Provide the [x, y] coordinate of the cell's center where the given text is located.  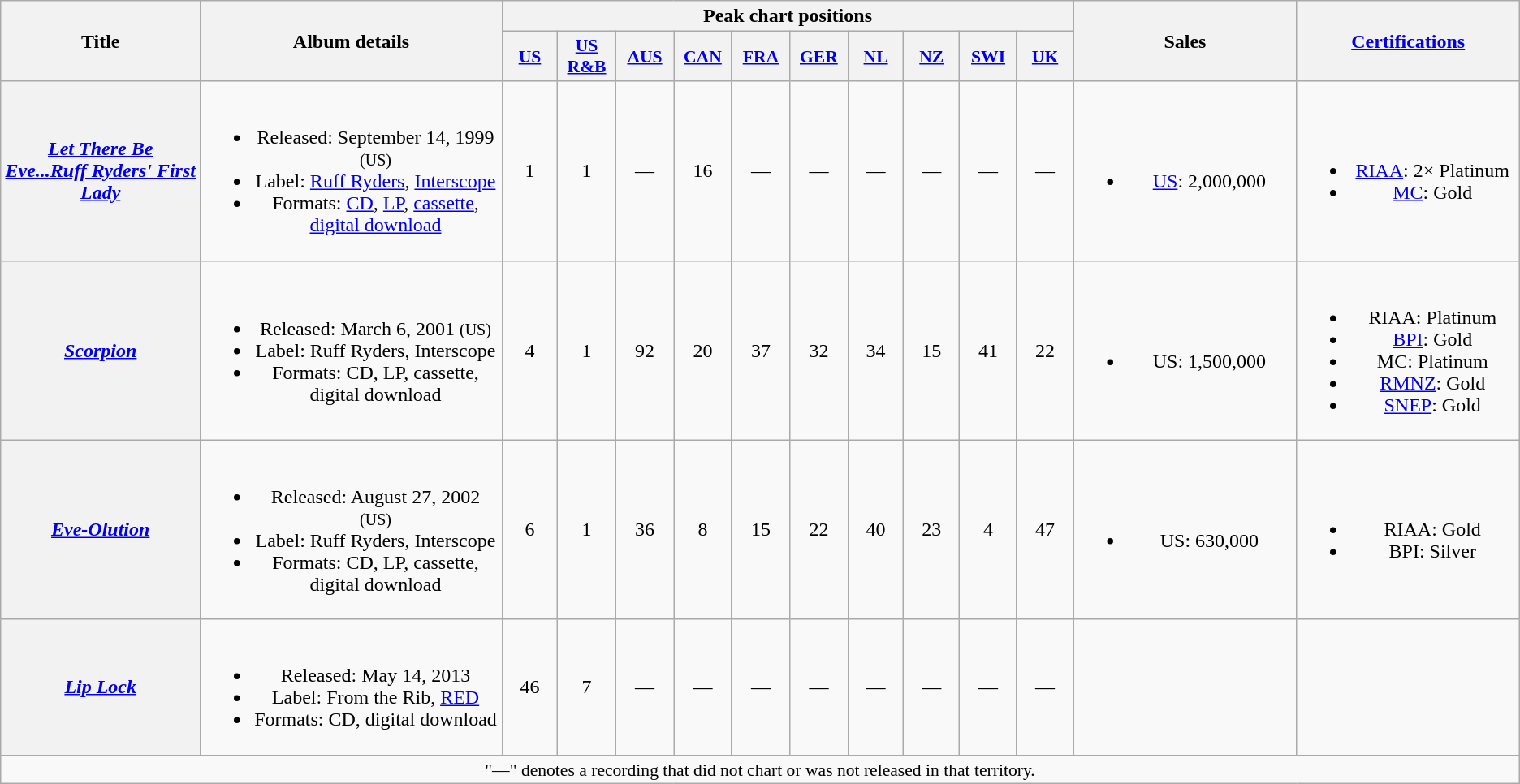
36 [645, 529]
US [529, 57]
Eve-Olution [101, 529]
NL [875, 57]
SWI [989, 57]
US: 630,000 [1185, 529]
US: 2,000,000 [1185, 170]
Released: September 14, 1999 (US)Label: Ruff Ryders, InterscopeFormats: CD, LP, cassette, digital download [352, 170]
16 [703, 170]
RIAA: PlatinumBPI: GoldMC: PlatinumRMNZ: GoldSNEP: Gold [1408, 351]
US: 1,500,000 [1185, 351]
34 [875, 351]
32 [819, 351]
Let There Be Eve...Ruff Ryders' First Lady [101, 170]
Lip Lock [101, 687]
23 [932, 529]
CAN [703, 57]
Scorpion [101, 351]
USR&B [587, 57]
Released: March 6, 2001 (US)Label: Ruff Ryders, InterscopeFormats: CD, LP, cassette, digital download [352, 351]
6 [529, 529]
20 [703, 351]
UK [1044, 57]
GER [819, 57]
92 [645, 351]
8 [703, 529]
Released: August 27, 2002 (US)Label: Ruff Ryders, InterscopeFormats: CD, LP, cassette, digital download [352, 529]
Certifications [1408, 41]
37 [760, 351]
41 [989, 351]
AUS [645, 57]
FRA [760, 57]
RIAA: GoldBPI: Silver [1408, 529]
NZ [932, 57]
RIAA: 2× PlatinumMC: Gold [1408, 170]
7 [587, 687]
Released: May 14, 2013Label: From the Rib, REDFormats: CD, digital download [352, 687]
40 [875, 529]
Peak chart positions [788, 16]
47 [1044, 529]
Title [101, 41]
46 [529, 687]
Album details [352, 41]
"—" denotes a recording that did not chart or was not released in that territory. [760, 769]
Sales [1185, 41]
